For the text-containing cell, return its midpoint in (x, y) coordinate format. 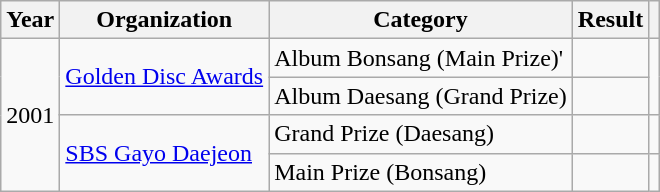
Result (610, 20)
Golden Disc Awards (164, 77)
2001 (30, 115)
Category (421, 20)
Year (30, 20)
Organization (164, 20)
Grand Prize (Daesang) (421, 134)
Album Daesang (Grand Prize) (421, 96)
SBS Gayo Daejeon (164, 153)
Album Bonsang (Main Prize)' (421, 58)
Main Prize (Bonsang) (421, 172)
